Return the [x, y] coordinate for the center point of the cell that contains the specified text.  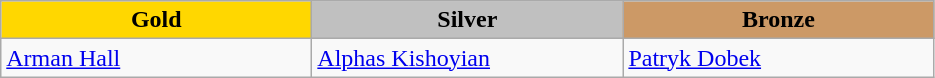
Bronze [778, 20]
Gold [156, 20]
Alphas Kishoyian [468, 58]
Patryk Dobek [778, 58]
Arman Hall [156, 58]
Silver [468, 20]
